From the cell containing the given text, extract its center point as (x, y) coordinate. 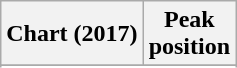
Peakposition (189, 34)
Chart (2017) (72, 34)
